Identify which cell holds the provided text, then report its (X, Y) central coordinate. 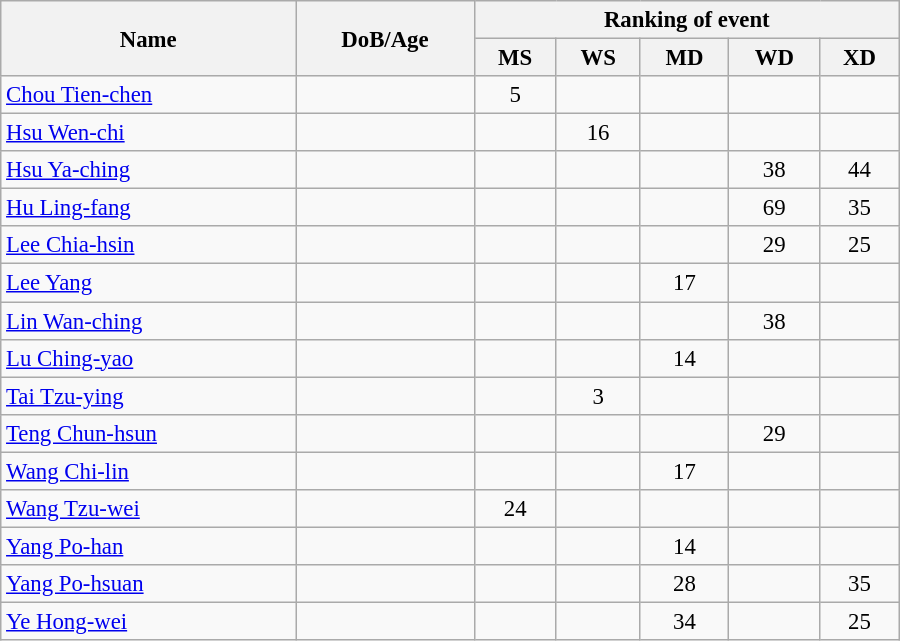
Tai Tzu-ying (148, 396)
Ranking of event (686, 20)
WS (598, 58)
Lin Wan-ching (148, 321)
Hsu Wen-chi (148, 133)
Lu Ching-yao (148, 358)
Ye Hong-wei (148, 621)
16 (598, 133)
Name (148, 38)
DoB/Age (386, 38)
Hsu Ya-ching (148, 170)
Hu Ling-fang (148, 208)
34 (684, 621)
Lee Chia-hsin (148, 245)
Wang Chi-lin (148, 471)
44 (860, 170)
Chou Tien-chen (148, 95)
WD (774, 58)
28 (684, 584)
Yang Po-hsuan (148, 584)
24 (515, 509)
3 (598, 396)
5 (515, 95)
Lee Yang (148, 283)
XD (860, 58)
MS (515, 58)
Wang Tzu-wei (148, 509)
Yang Po-han (148, 546)
Teng Chun-hsun (148, 433)
MD (684, 58)
69 (774, 208)
